Provide the [x, y] coordinate of the cell's center where the given text is located.  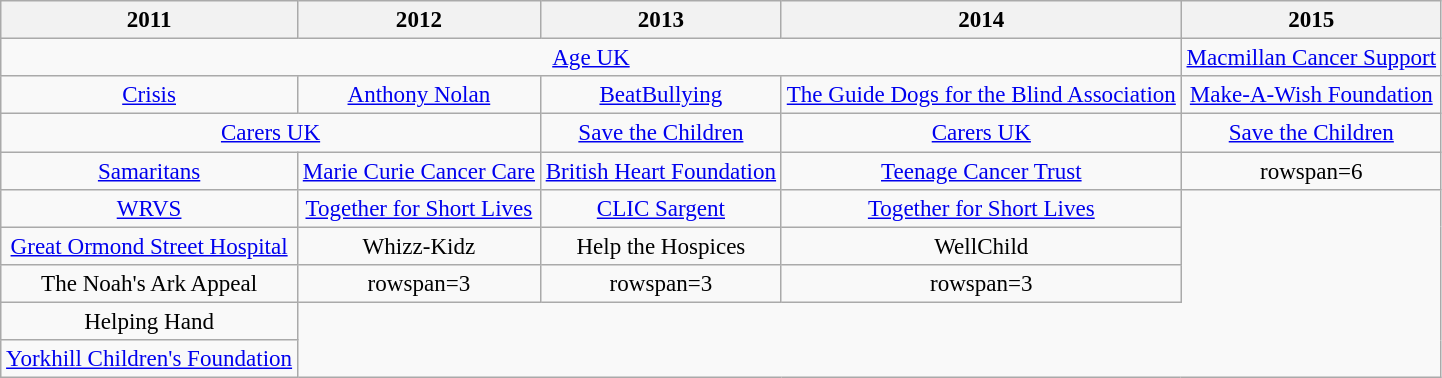
Macmillan Cancer Support [1311, 58]
Great Ormond Street Hospital [150, 246]
2011 [150, 20]
BeatBullying [660, 95]
2012 [418, 20]
2015 [1311, 20]
The Guide Dogs for the Blind Association [981, 95]
WRVS [150, 209]
Crisis [150, 95]
WellChild [981, 246]
Make-A-Wish Foundation [1311, 95]
Help the Hospices [660, 246]
Anthony Nolan [418, 95]
Age UK [591, 58]
British Heart Foundation [660, 171]
Yorkhill Children's Foundation [150, 359]
Whizz-Kidz [418, 246]
Marie Curie Cancer Care [418, 171]
The Noah's Ark Appeal [150, 284]
Helping Hand [150, 322]
rowspan=6 [1311, 171]
2013 [660, 20]
CLIC Sargent [660, 209]
Teenage Cancer Trust [981, 171]
Samaritans [150, 171]
2014 [981, 20]
